Determine the (X, Y) coordinate at the center of the cell enclosing the given text.  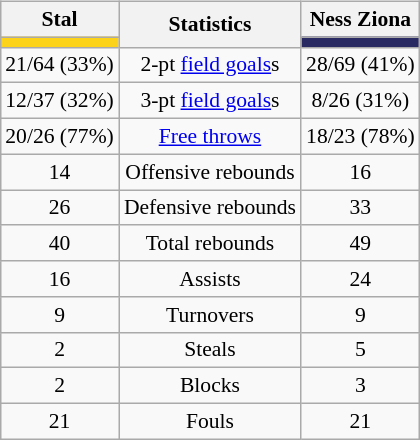
12/37 (32%) (60, 101)
5 (360, 350)
18/23 (78%) (360, 136)
Turnovers (210, 314)
Stal (60, 19)
40 (60, 243)
Fouls (210, 421)
14 (60, 172)
26 (60, 208)
Total rebounds (210, 243)
Offensive rebounds (210, 172)
3 (360, 386)
20/26 (77%) (60, 136)
2-pt field goalss (210, 65)
Blocks (210, 386)
21/64 (33%) (60, 65)
24 (360, 279)
28/69 (41%) (360, 65)
Defensive rebounds (210, 208)
Statistics (210, 24)
33 (360, 208)
8/26 (31%) (360, 101)
Ness Ziona (360, 19)
3-pt field goalss (210, 101)
Free throws (210, 136)
49 (360, 243)
Steals (210, 350)
Assists (210, 279)
